From the cell containing the given text, extract its center point as (X, Y) coordinate. 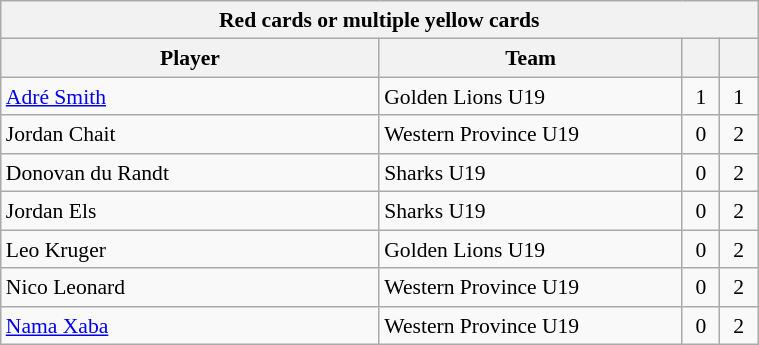
Red cards or multiple yellow cards (380, 20)
Leo Kruger (190, 249)
Team (530, 58)
Jordan Els (190, 211)
Adré Smith (190, 97)
Player (190, 58)
Nama Xaba (190, 326)
Nico Leonard (190, 288)
Donovan du Randt (190, 173)
Jordan Chait (190, 135)
